Search for the cell housing the specified text and yield its (x, y) center coordinate. 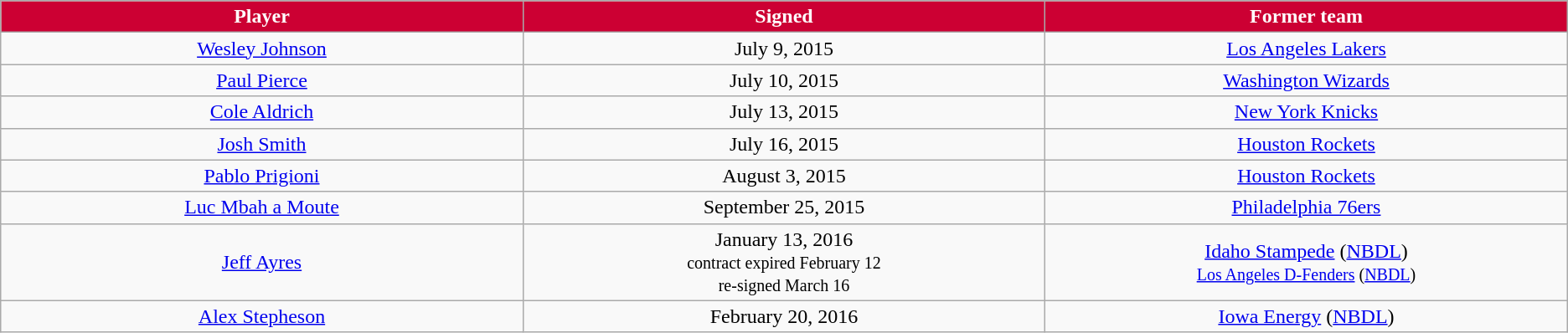
September 25, 2015 (784, 207)
July 10, 2015 (784, 80)
Idaho Stampede (NBDL) Los Angeles D-Fenders (NBDL) (1307, 262)
Paul Pierce (261, 80)
Alex Stepheson (261, 316)
Jeff Ayres (261, 262)
July 13, 2015 (784, 112)
Washington Wizards (1307, 80)
Former team (1307, 17)
July 16, 2015 (784, 144)
February 20, 2016 (784, 316)
January 13, 2016 contract expired February 12 re-signed March 16 (784, 262)
Signed (784, 17)
New York Knicks (1307, 112)
July 9, 2015 (784, 49)
August 3, 2015 (784, 176)
Los Angeles Lakers (1307, 49)
Wesley Johnson (261, 49)
Luc Mbah a Moute (261, 207)
Philadelphia 76ers (1307, 207)
Cole Aldrich (261, 112)
Josh Smith (261, 144)
Pablo Prigioni (261, 176)
Iowa Energy (NBDL) (1307, 316)
Player (261, 17)
